Locate the cell with the specified text and output its (x, y) center coordinate. 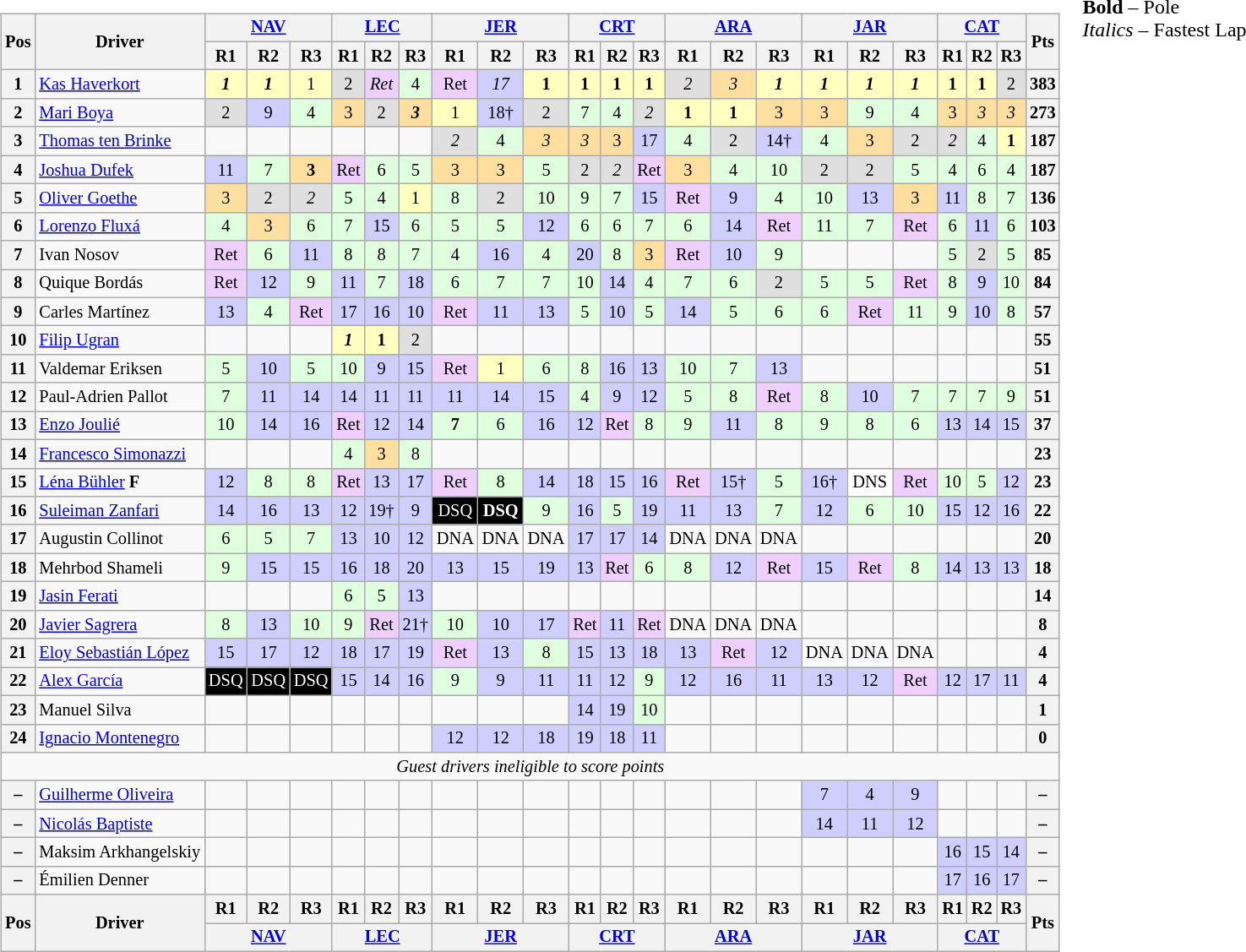
Suleiman Zanfari (120, 511)
273 (1042, 113)
383 (1042, 84)
85 (1042, 255)
Guilherme Oliveira (120, 795)
37 (1042, 426)
Alex García (120, 682)
Filip Ugran (120, 340)
55 (1042, 340)
16† (824, 482)
0 (1042, 738)
Carles Martínez (120, 312)
Maksim Arkhangelskiy (120, 852)
Émilien Denner (120, 880)
Valdemar Eriksen (120, 369)
DNS (870, 482)
Eloy Sebastián López (120, 653)
Quique Bordás (120, 284)
Léna Bühler F (120, 482)
19† (381, 511)
103 (1042, 226)
Manuel Silva (120, 710)
14† (779, 141)
21 (18, 653)
21† (416, 624)
Lorenzo Fluxá (120, 226)
Paul-Adrien Pallot (120, 397)
Enzo Joulié (120, 426)
57 (1042, 312)
Guest drivers ineligible to score points (531, 767)
Kas Haverkort (120, 84)
Francesco Simonazzi (120, 454)
Jasin Ferati (120, 596)
24 (18, 738)
Ivan Nosov (120, 255)
Joshua Dufek (120, 170)
Mari Boya (120, 113)
136 (1042, 199)
Javier Sagrera (120, 624)
15† (733, 482)
18† (501, 113)
Mehrbod Shameli (120, 568)
Augustin Collinot (120, 539)
84 (1042, 284)
Ignacio Montenegro (120, 738)
Nicolás Baptiste (120, 824)
Thomas ten Brinke (120, 141)
Oliver Goethe (120, 199)
